Return [x, y] of the center of cell containing provided text 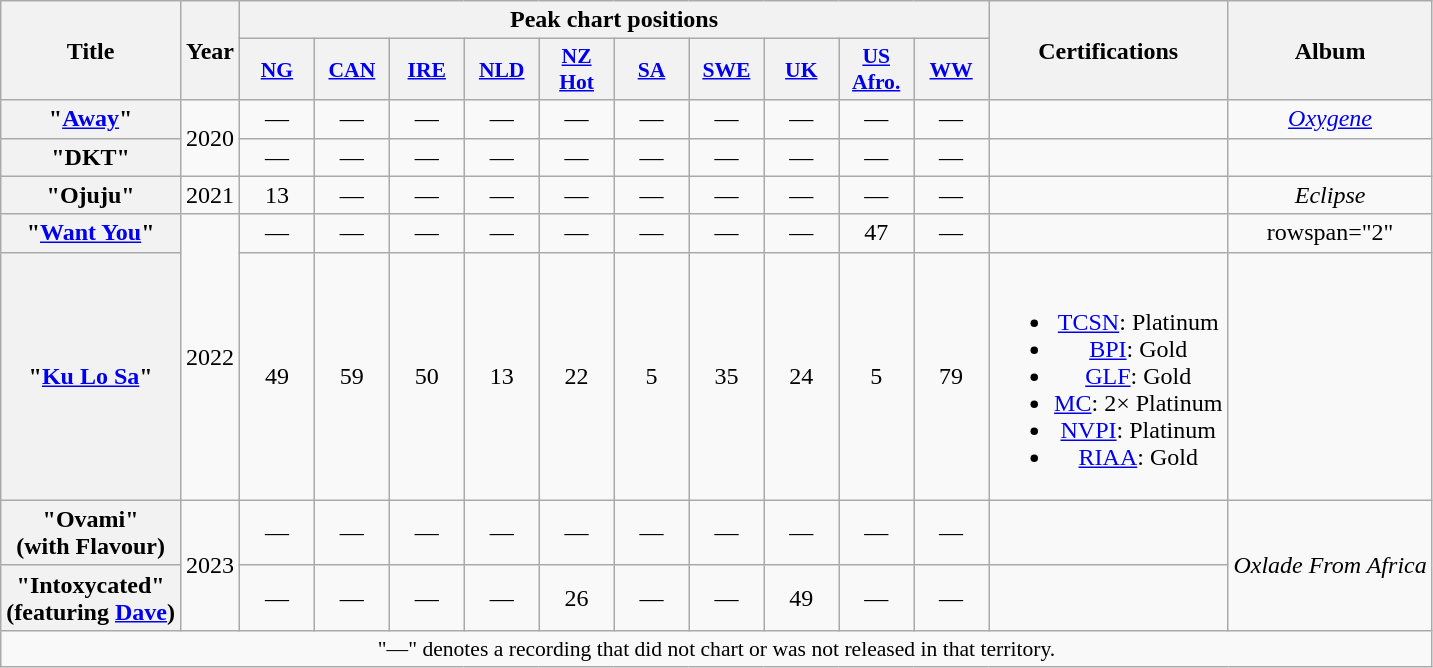
WW [952, 70]
Album [1330, 50]
rowspan="2" [1330, 233]
NG [278, 70]
"—" denotes a recording that did not chart or was not released in that territory. [716, 648]
2023 [210, 565]
"Want You" [91, 233]
Certifications [1108, 50]
CAN [352, 70]
Oxlade From Africa [1330, 565]
SWE [726, 70]
TCSN: PlatinumBPI: GoldGLF: GoldMC: 2× PlatinumNVPI: PlatinumRIAA: Gold [1108, 376]
"Ku Lo Sa" [91, 376]
"Away" [91, 119]
2021 [210, 195]
"DKT" [91, 157]
"Intoxycated"(featuring Dave) [91, 598]
NZHot [576, 70]
26 [576, 598]
47 [876, 233]
"Ojuju" [91, 195]
2022 [210, 357]
50 [426, 376]
UK [802, 70]
79 [952, 376]
IRE [426, 70]
Peak chart positions [614, 20]
Oxygene [1330, 119]
Title [91, 50]
59 [352, 376]
22 [576, 376]
SA [652, 70]
USAfro. [876, 70]
"Ovami"(with Flavour) [91, 532]
35 [726, 376]
Eclipse [1330, 195]
24 [802, 376]
NLD [502, 70]
2020 [210, 138]
Year [210, 50]
